Pinpoint the cell where the given text exists, returning its (x, y) midpoint coordinate. 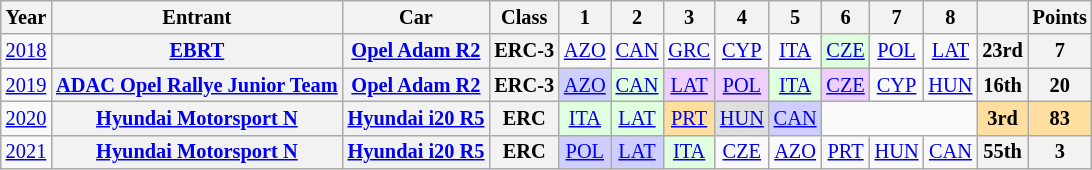
6 (845, 17)
20 (1060, 85)
83 (1060, 118)
4 (742, 17)
Car (416, 17)
Entrant (196, 17)
EBRT (196, 51)
Class (524, 17)
5 (796, 17)
GRC (689, 51)
Points (1060, 17)
2020 (26, 118)
ADAC Opel Rallye Junior Team (196, 85)
2 (638, 17)
3rd (1002, 118)
Year (26, 17)
8 (950, 17)
1 (585, 17)
2019 (26, 85)
16th (1002, 85)
2021 (26, 152)
55th (1002, 152)
23rd (1002, 51)
2018 (26, 51)
